Detect which cell encompasses the target text, then output its [X, Y] center coordinate. 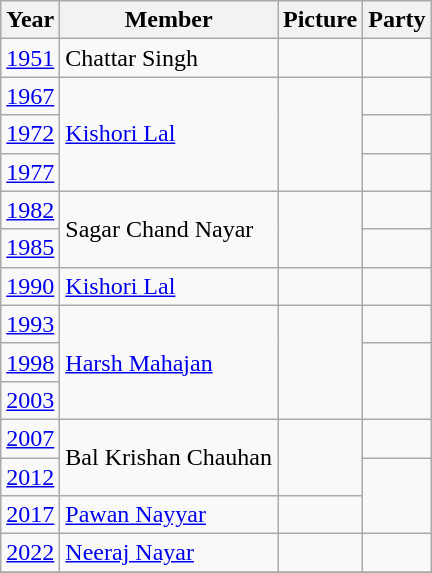
1951 [30, 58]
Party [397, 20]
2017 [30, 515]
Pawan Nayyar [169, 515]
2012 [30, 477]
1993 [30, 324]
2007 [30, 438]
2022 [30, 553]
Bal Krishan Chauhan [169, 457]
Chattar Singh [169, 58]
Member [169, 20]
1990 [30, 286]
1967 [30, 96]
1998 [30, 362]
Neeraj Nayar [169, 553]
1972 [30, 134]
1982 [30, 210]
Sagar Chand Nayar [169, 229]
Harsh Mahajan [169, 362]
Picture [320, 20]
Year [30, 20]
1985 [30, 248]
1977 [30, 172]
2003 [30, 400]
